Pinpoint the cell where the given text exists, returning its [x, y] midpoint coordinate. 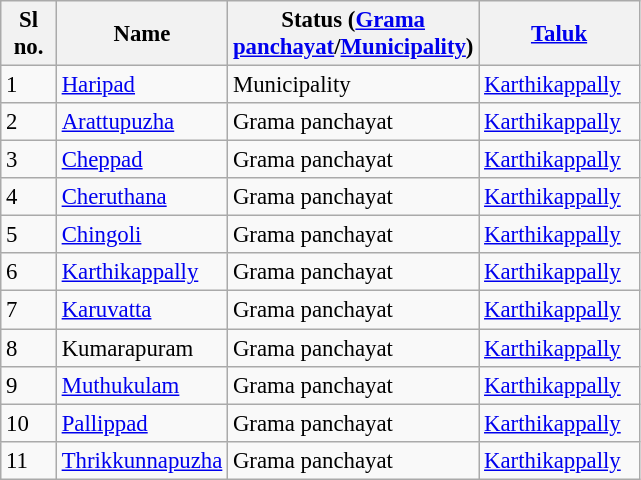
7 [29, 310]
11 [29, 460]
1 [29, 85]
Muthukulam [142, 385]
Municipality [354, 85]
Kumarapuram [142, 348]
3 [29, 160]
Cheppad [142, 160]
Karuvatta [142, 310]
6 [29, 273]
Name [142, 34]
Sl no. [29, 34]
Arattupuzha [142, 122]
Pallippad [142, 423]
Chingoli [142, 235]
Cheruthana [142, 197]
10 [29, 423]
Status (Grama panchayat/Municipality) [354, 34]
8 [29, 348]
9 [29, 385]
Thrikkunnapuzha [142, 460]
Taluk [560, 34]
2 [29, 122]
4 [29, 197]
Haripad [142, 85]
5 [29, 235]
